Extract the [X, Y] coordinate from the center of the cell holding the provided text.  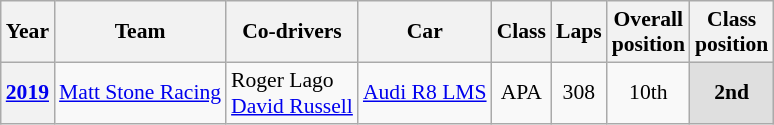
Laps [579, 32]
Roger Lago David Russell [292, 92]
308 [579, 92]
Audi R8 LMS [425, 92]
Car [425, 32]
2nd [732, 92]
Classposition [732, 32]
10th [648, 92]
Class [522, 32]
Overallposition [648, 32]
APA [522, 92]
Team [140, 32]
Year [28, 32]
Matt Stone Racing [140, 92]
Co-drivers [292, 32]
2019 [28, 92]
